Detect which cell encompasses the target text, then output its (x, y) center coordinate. 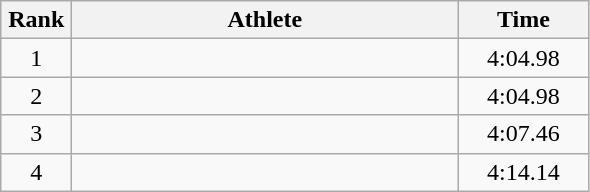
Athlete (265, 20)
4:07.46 (524, 134)
Rank (36, 20)
4 (36, 172)
2 (36, 96)
1 (36, 58)
3 (36, 134)
4:14.14 (524, 172)
Time (524, 20)
